Locate the cell with the specified text and output its (X, Y) center coordinate. 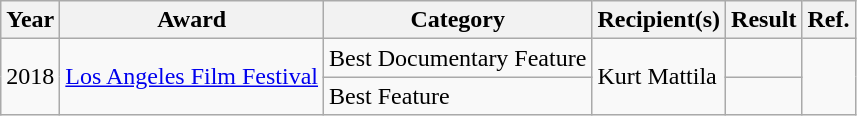
Best Documentary Feature (458, 58)
2018 (30, 77)
Category (458, 20)
Award (192, 20)
Result (764, 20)
Kurt Mattila (659, 77)
Recipient(s) (659, 20)
Best Feature (458, 96)
Ref. (828, 20)
Los Angeles Film Festival (192, 77)
Year (30, 20)
